Return the [x, y] coordinate for the center point of the cell that contains the specified text.  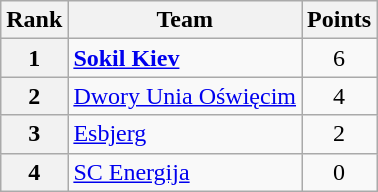
6 [340, 58]
1 [34, 58]
Sokil Kiev [185, 58]
Dwory Unia Oświęcim [185, 96]
Team [185, 20]
SC Energija [185, 172]
Points [340, 20]
Esbjerg [185, 134]
3 [34, 134]
0 [340, 172]
Rank [34, 20]
